Capture the cell that displays the provided text and extract its [X, Y] central coordinate. 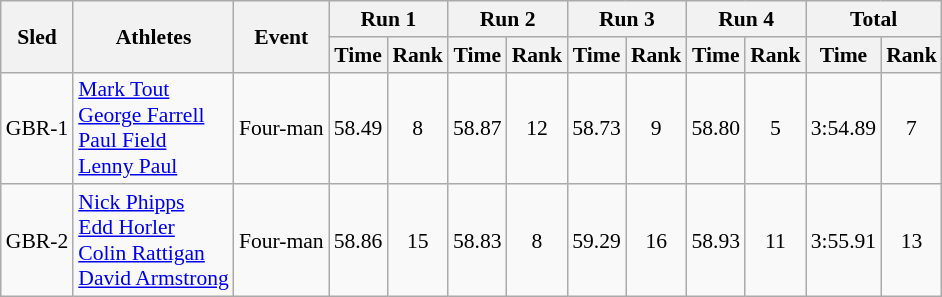
58.86 [358, 241]
Event [282, 36]
58.93 [716, 241]
3:55.91 [844, 241]
Mark ToutGeorge FarrellPaul FieldLenny Paul [154, 128]
58.73 [596, 128]
GBR-2 [37, 241]
58.80 [716, 128]
12 [538, 128]
11 [776, 241]
58.83 [478, 241]
59.29 [596, 241]
15 [418, 241]
Run 2 [508, 19]
GBR-1 [37, 128]
58.87 [478, 128]
5 [776, 128]
3:54.89 [844, 128]
Nick PhippsEdd HorlerColin RattiganDavid Armstrong [154, 241]
Run 4 [746, 19]
Athletes [154, 36]
58.49 [358, 128]
Sled [37, 36]
Run 1 [388, 19]
Total [874, 19]
13 [912, 241]
16 [656, 241]
Run 3 [626, 19]
9 [656, 128]
7 [912, 128]
